Locate the cell with the specified text and output its (x, y) center coordinate. 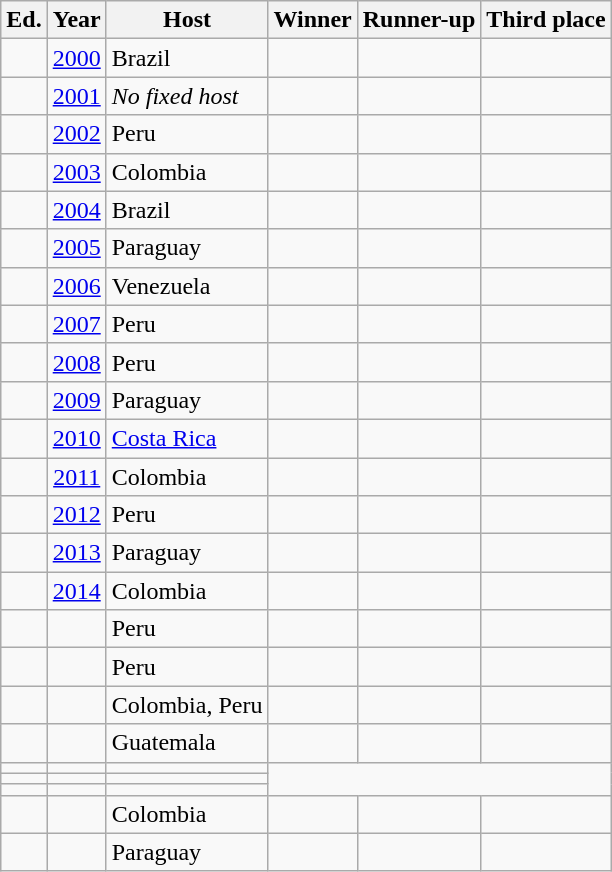
Host (187, 20)
2000 (76, 58)
2009 (76, 400)
Winner (312, 20)
Colombia, Peru (187, 705)
Costa Rica (187, 438)
Year (76, 20)
2010 (76, 438)
Venezuela (187, 286)
2001 (76, 96)
Ed. (24, 20)
2013 (76, 553)
2008 (76, 362)
2002 (76, 134)
2004 (76, 210)
Runner-up (419, 20)
2012 (76, 515)
2005 (76, 248)
No fixed host (187, 96)
Guatemala (187, 743)
2011 (76, 477)
2003 (76, 172)
2006 (76, 286)
Third place (546, 20)
2014 (76, 591)
2007 (76, 324)
